For the text-containing cell, return its midpoint in (x, y) coordinate format. 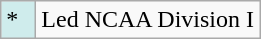
Led NCAA Division I (148, 20)
* (18, 20)
